Extract the [x, y] coordinate from the center of the cell holding the provided text.  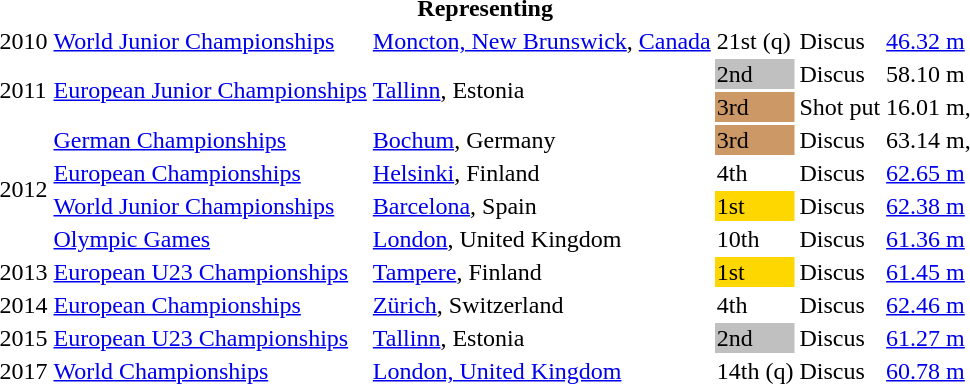
Helsinki, Finland [542, 173]
London, United Kingdom [542, 239]
Zürich, Switzerland [542, 305]
European Junior Championships [210, 90]
Tampere, Finland [542, 272]
German Championships [210, 140]
Shot put [840, 107]
Bochum, Germany [542, 140]
Moncton, New Brunswick, Canada [542, 41]
21st (q) [755, 41]
Olympic Games [210, 239]
Barcelona, Spain [542, 206]
10th [755, 239]
